Find where the given text appears and provide that cell's center as [x, y] coordinate. 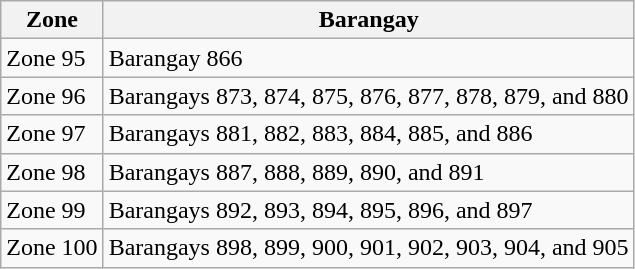
Zone 95 [52, 58]
Barangay [368, 20]
Zone [52, 20]
Barangay 866 [368, 58]
Zone 99 [52, 210]
Zone 98 [52, 172]
Zone 97 [52, 134]
Zone 100 [52, 248]
Barangays 881, 882, 883, 884, 885, and 886 [368, 134]
Zone 96 [52, 96]
Barangays 892, 893, 894, 895, 896, and 897 [368, 210]
Barangays 898, 899, 900, 901, 902, 903, 904, and 905 [368, 248]
Barangays 873, 874, 875, 876, 877, 878, 879, and 880 [368, 96]
Barangays 887, 888, 889, 890, and 891 [368, 172]
